Find where the given text appears and provide that cell's center as (X, Y) coordinate. 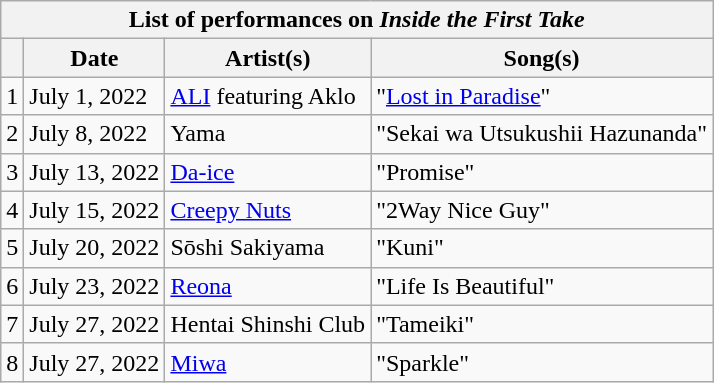
July 15, 2022 (94, 210)
July 8, 2022 (94, 134)
"Life Is Beautiful" (542, 286)
Artist(s) (268, 58)
6 (12, 286)
Song(s) (542, 58)
2 (12, 134)
Date (94, 58)
"2Way Nice Guy" (542, 210)
7 (12, 324)
Creepy Nuts (268, 210)
July 13, 2022 (94, 172)
"Promise" (542, 172)
"Tameiki" (542, 324)
Miwa (268, 362)
July 1, 2022 (94, 96)
Yama (268, 134)
8 (12, 362)
July 23, 2022 (94, 286)
ALI featuring Aklo (268, 96)
"Sekai wa Utsukushii Hazunanda" (542, 134)
List of performances on Inside the First Take (357, 20)
"Lost in Paradise" (542, 96)
4 (12, 210)
Da-ice (268, 172)
Sōshi Sakiyama (268, 248)
3 (12, 172)
Reona (268, 286)
1 (12, 96)
Hentai Shinshi Club (268, 324)
"Kuni" (542, 248)
July 20, 2022 (94, 248)
"Sparkle" (542, 362)
5 (12, 248)
